Scan for the cell matching the given text and deliver its [x, y] coordinate at center. 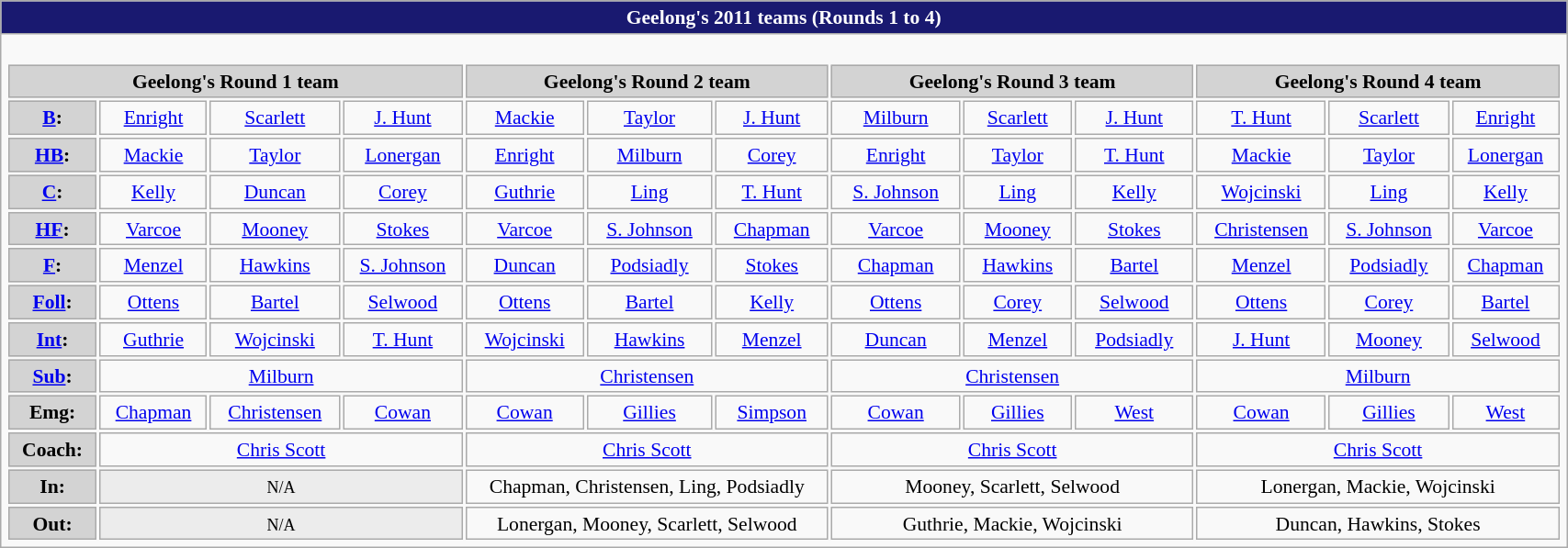
Coach: [53, 450]
Chapman, Christensen, Ling, Podsiadly [647, 486]
In: [53, 486]
Emg: [53, 413]
Geelong's Round 2 team [647, 81]
C: [53, 193]
Foll: [53, 303]
Sub: [53, 376]
Int: [53, 340]
HB: [53, 156]
Geelong's Round 4 team [1378, 81]
Mooney, Scarlett, Selwood [1012, 486]
Geelong's Round 1 team [235, 81]
Geelong's 2011 teams (Rounds 1 to 4) [784, 17]
Duncan, Hawkins, Stokes [1378, 523]
Lonergan, Mackie, Wojcinski [1378, 486]
Out: [53, 523]
F: [53, 266]
Geelong's Round 3 team [1012, 81]
HF: [53, 229]
Guthrie, Mackie, Wojcinski [1012, 523]
B: [53, 117]
Simpson [772, 413]
Lonergan, Mooney, Scarlett, Selwood [647, 523]
